Locate the cell with the specified text and output its [X, Y] center coordinate. 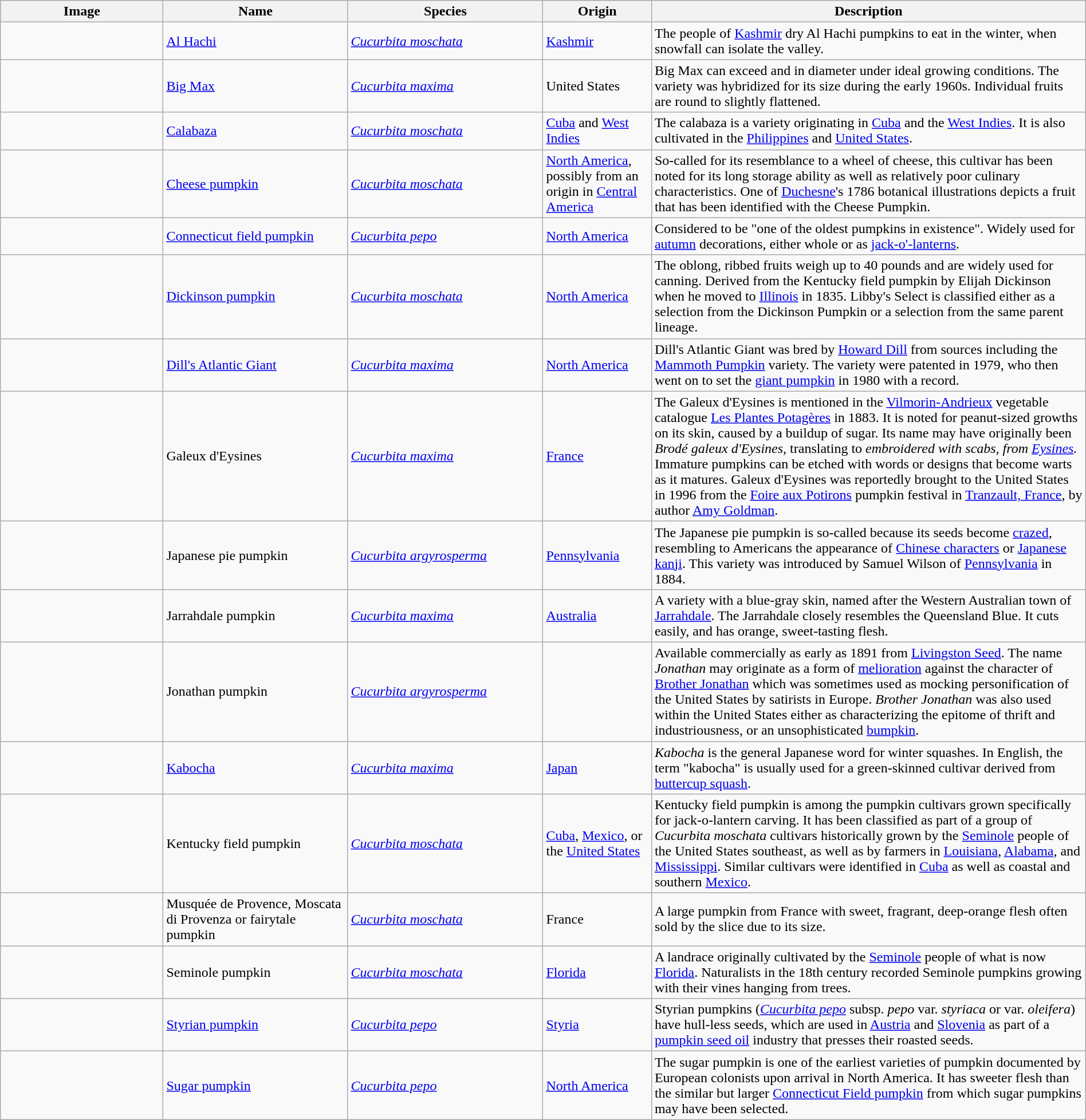
Connecticut field pumpkin [255, 236]
Description [868, 11]
Sugar pumpkin [255, 1086]
Cuba, Mexico, or the United States [597, 844]
Cheese pumpkin [255, 183]
Jarrahdale pumpkin [255, 616]
Pennsylvania [597, 555]
Styria [597, 1025]
Seminole pumpkin [255, 972]
Musquée de Provence, Moscata di Provenza or fairytale pumpkin [255, 920]
Image [82, 11]
A large pumpkin from France with sweet, fragrant, deep-orange flesh often sold by the slice due to its size. [868, 920]
Cuba and West Indies [597, 131]
Calabaza [255, 131]
Australia [597, 616]
Considered to be "one of the oldest pumpkins in existence". Widely used for autumn decorations, either whole or as jack-o'-lanterns. [868, 236]
United States [597, 86]
Japanese pie pumpkin [255, 555]
Dill's Atlantic Giant [255, 365]
Origin [597, 11]
Styrian pumpkin [255, 1025]
Galeux d'Eysines [255, 456]
Japan [597, 767]
Florida [597, 972]
Kentucky field pumpkin [255, 844]
Al Hachi [255, 41]
Name [255, 11]
Dickinson pumpkin [255, 297]
The people of Kashmir dry Al Hachi pumpkins to eat in the winter, when snowfall can isolate the valley. [868, 41]
Kabocha [255, 767]
Species [446, 11]
Big Max [255, 86]
Kashmir [597, 41]
The calabaza is a variety originating in Cuba and the West Indies. It is also cultivated in the Philippines and United States. [868, 131]
Jonathan pumpkin [255, 692]
North America, possibly from an origin in Central America [597, 183]
